For the text-containing cell, return its midpoint in [x, y] coordinate format. 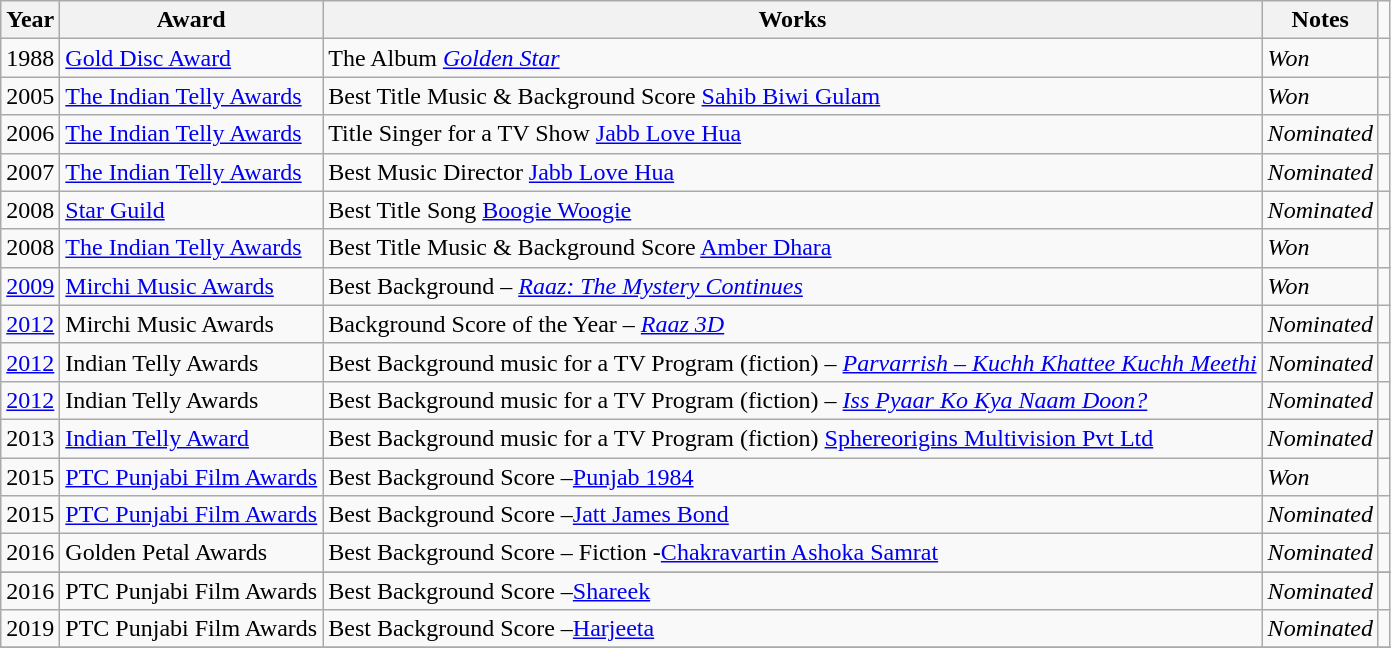
2007 [30, 172]
Background Score of the Year – Raaz 3D [792, 324]
Best Background music for a TV Program (fiction) Sphereorigins Multivision Pvt Ltd [792, 438]
2009 [30, 286]
Best Background – Raaz: The Mystery Continues [792, 286]
2019 [30, 629]
The Album Golden Star [792, 58]
Gold Disc Award [192, 58]
Best Background Score –Jatt James Bond [792, 515]
Best Background Score –Punjab 1984 [792, 477]
Best Background Score –Shareek [792, 591]
Best Background Score –Harjeeta [792, 629]
Star Guild [192, 210]
Title Singer for a TV Show Jabb Love Hua [792, 134]
Indian Telly Award [192, 438]
1988 [30, 58]
2006 [30, 134]
Best Music Director Jabb Love Hua [792, 172]
Best Background music for a TV Program (fiction) – Parvarrish – Kuchh Khattee Kuchh Meethi [792, 362]
Best Title Music & Background Score Amber Dhara [792, 248]
2005 [30, 96]
Best Background music for a TV Program (fiction) – Iss Pyaar Ko Kya Naam Doon? [792, 400]
Golden Petal Awards [192, 553]
Best Background Score – Fiction -Chakravartin Ashoka Samrat [792, 553]
Works [792, 20]
Best Title Song Boogie Woogie [792, 210]
Best Title Music & Background Score Sahib Biwi Gulam [792, 96]
Year [30, 20]
Award [192, 20]
2013 [30, 438]
Notes [1320, 20]
